Identify which cell holds the provided text, then report its [X, Y] central coordinate. 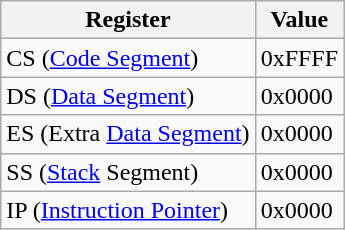
ES (Extra Data Segment) [128, 134]
SS (Stack Segment) [128, 172]
Value [299, 20]
0xFFFF [299, 58]
Register [128, 20]
DS (Data Segment) [128, 96]
IP (Instruction Pointer) [128, 210]
CS (Code Segment) [128, 58]
